For the text-containing cell, return its midpoint in (X, Y) coordinate format. 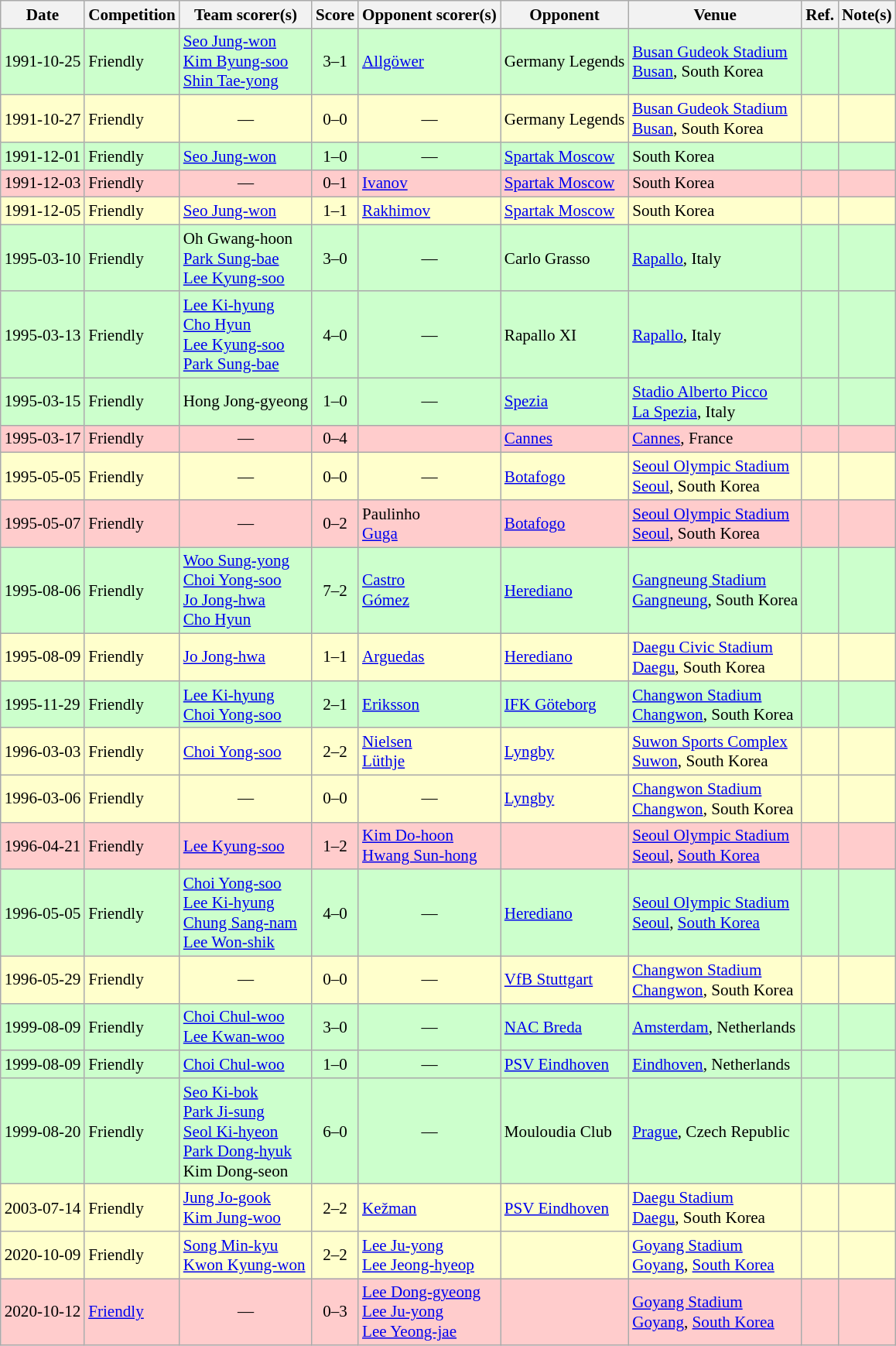
Allgöwer (429, 61)
Nielsen Lüthje (429, 751)
Jo Jong-hwa (246, 658)
Lee Ki-hyung Cho Hyun Lee Kyung-soo Park Sung-bae (246, 334)
Arguedas (429, 658)
Venue (715, 14)
0–3 (335, 1312)
Mouloudia Club (565, 1130)
0–4 (335, 438)
7–2 (335, 591)
Woo Sung-yong Choi Yong-soo Jo Jong-hwa Cho Hyun (246, 591)
Team scorer(s) (246, 14)
Eindhoven, Netherlands (715, 1063)
Choi Yong-soo Lee Ki-hyung Chung Sang-nam Lee Won-shik (246, 913)
Opponent (565, 14)
1995-08-09 (43, 658)
Seo Ki-bok Park Ji-sung Seol Ki-hyeon Park Dong-hyuk Kim Dong-seon (246, 1130)
2020-10-12 (43, 1312)
1995-03-17 (43, 438)
Ivanov (429, 183)
1996-05-05 (43, 913)
1996-04-21 (43, 845)
Prague, Czech Republic (715, 1130)
1–2 (335, 845)
Seo Jung-won Kim Byung-soo Shin Tae-yong (246, 61)
1991-10-25 (43, 61)
1995-11-29 (43, 704)
NAC Breda (565, 1026)
Carlo Grasso (565, 258)
Score (335, 14)
Lee Dong-gyeong Lee Ju-yong Lee Yeong-jae (429, 1312)
1995-05-05 (43, 477)
1995-08-06 (43, 591)
1995-03-10 (43, 258)
Stadio Alberto PiccoLa Spezia, Italy (715, 401)
Oh Gwang-hoon Park Sung-bae Lee Kyung-soo (246, 258)
Date (43, 14)
Spezia (565, 401)
2003-07-14 (43, 1207)
Lee Ki-hyung Choi Yong-soo (246, 704)
1991-12-05 (43, 211)
Choi Chul-woo Lee Kwan-woo (246, 1026)
Choi Yong-soo (246, 751)
Cannes, France (715, 438)
Ref. (820, 14)
Castro Gómez (429, 591)
1995-03-13 (43, 334)
0–1 (335, 183)
Eriksson (429, 704)
1995-03-15 (43, 401)
1996-03-06 (43, 799)
Daegu Civic StadiumDaegu, South Korea (715, 658)
Lee Ju-yong Lee Jeong-hyeop (429, 1255)
VfB Stuttgart (565, 980)
2020-10-09 (43, 1255)
1991-12-03 (43, 183)
1991-12-01 (43, 156)
Cannes (565, 438)
Opponent scorer(s) (429, 14)
0–2 (335, 523)
2–1 (335, 704)
1995-05-07 (43, 523)
Kim Do-hoon Hwang Sun-hong (429, 845)
Song Min-kyu Kwon Kyung-won (246, 1255)
1996-05-29 (43, 980)
1991-10-27 (43, 119)
1996-03-03 (43, 751)
Kežman (429, 1207)
Gangneung StadiumGangneung, South Korea (715, 591)
Lee Kyung-soo (246, 845)
Suwon Sports ComplexSuwon, South Korea (715, 751)
Daegu StadiumDaegu, South Korea (715, 1207)
Jung Jo-gook Kim Jung-woo (246, 1207)
Rakhimov (429, 211)
Choi Chul-woo (246, 1063)
Note(s) (867, 14)
6–0 (335, 1130)
Amsterdam, Netherlands (715, 1026)
3–1 (335, 61)
1999-08-20 (43, 1130)
IFK Göteborg (565, 704)
Competition (132, 14)
Rapallo XI (565, 334)
Hong Jong-gyeong (246, 401)
Paulinho Guga (429, 523)
